Locate the cell with the specified text and output its [X, Y] center coordinate. 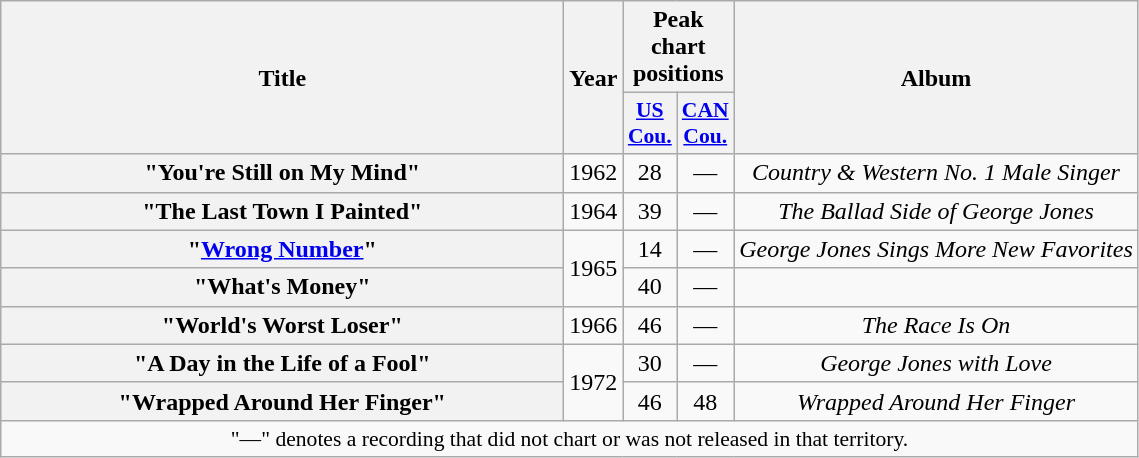
48 [706, 401]
39 [650, 211]
Country & Western No. 1 Male Singer [936, 173]
40 [650, 287]
"Wrong Number" [282, 249]
Album [936, 78]
1966 [594, 325]
CANCou. [706, 124]
30 [650, 363]
USCou. [650, 124]
"The Last Town I Painted" [282, 211]
"You're Still on My Mind" [282, 173]
Year [594, 78]
1965 [594, 268]
George Jones Sings More New Favorites [936, 249]
1964 [594, 211]
1962 [594, 173]
The Ballad Side of George Jones [936, 211]
Wrapped Around Her Finger [936, 401]
28 [650, 173]
Peak chartpositions [678, 47]
14 [650, 249]
"—" denotes a recording that did not chart or was not released in that territory. [570, 438]
Title [282, 78]
1972 [594, 382]
The Race Is On [936, 325]
"World's Worst Loser" [282, 325]
"Wrapped Around Her Finger" [282, 401]
"What's Money" [282, 287]
"A Day in the Life of a Fool" [282, 363]
George Jones with Love [936, 363]
